Find where the given text appears and provide that cell's center as [X, Y] coordinate. 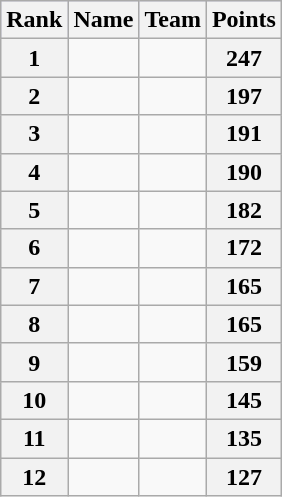
12 [34, 477]
Points [244, 20]
159 [244, 362]
190 [244, 172]
172 [244, 248]
Team [173, 20]
135 [244, 438]
145 [244, 400]
Name [104, 20]
4 [34, 172]
6 [34, 248]
9 [34, 362]
2 [34, 96]
11 [34, 438]
247 [244, 58]
127 [244, 477]
5 [34, 210]
3 [34, 134]
7 [34, 286]
Rank [34, 20]
197 [244, 96]
1 [34, 58]
191 [244, 134]
8 [34, 324]
10 [34, 400]
182 [244, 210]
